Pinpoint the cell where the given text exists, returning its [X, Y] midpoint coordinate. 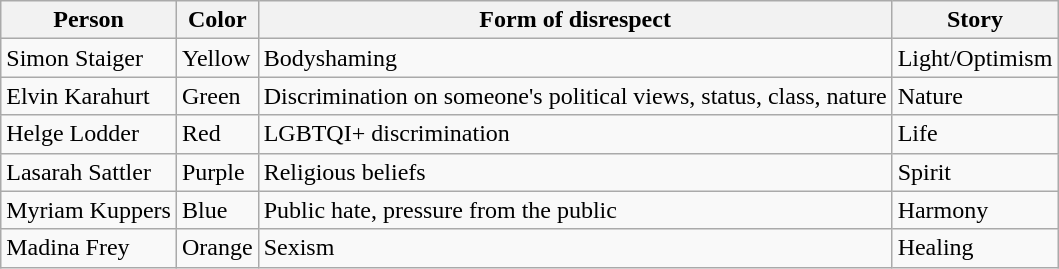
Religious beliefs [575, 172]
Spirit [975, 172]
Sexism [575, 248]
Form of disrespect [575, 20]
LGBTQI+ discrimination [575, 134]
Helge Lodder [89, 134]
Nature [975, 96]
Bodyshaming [575, 58]
Healing [975, 248]
Harmony [975, 210]
Elvin Karahurt [89, 96]
Light/Optimism [975, 58]
Yellow [217, 58]
Discrimination on someone's political views, status, class, nature [575, 96]
Green [217, 96]
Simon Staiger [89, 58]
Life [975, 134]
Red [217, 134]
Madina Frey [89, 248]
Color [217, 20]
Blue [217, 210]
Purple [217, 172]
Story [975, 20]
Lasarah Sattler [89, 172]
Myriam Kuppers [89, 210]
Person [89, 20]
Orange [217, 248]
Public hate, pressure from the public [575, 210]
